Pinpoint the cell where the given text exists, returning its (x, y) midpoint coordinate. 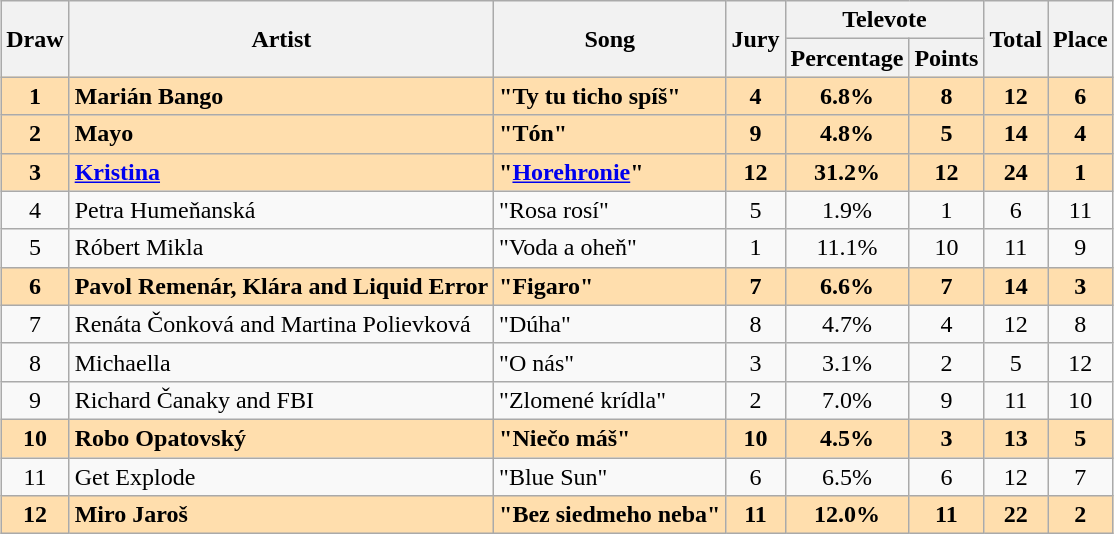
7.0% (847, 400)
Michaella (281, 362)
"Rosa rosí" (610, 210)
Richard Čanaky and FBI (281, 400)
Petra Humeňanská (281, 210)
Televote (884, 20)
11.1% (847, 248)
Get Explode (281, 477)
"Figaro" (610, 286)
Pavol Remenár, Klára and Liquid Error (281, 286)
Jury (756, 39)
"Niečo máš" (610, 438)
Song (610, 39)
1.9% (847, 210)
"Voda a oheň" (610, 248)
"O nás" (610, 362)
"Tón" (610, 134)
4.8% (847, 134)
6.6% (847, 286)
"Zlomené krídla" (610, 400)
"Horehronie" (610, 172)
31.2% (847, 172)
Renáta Čonková and Martina Polievková (281, 324)
Draw (35, 39)
Robo Opatovský (281, 438)
Total (1016, 39)
"Bez siedmeho neba" (610, 515)
Miro Jaroš (281, 515)
4.7% (847, 324)
Points (946, 58)
"Blue Sun" (610, 477)
24 (1016, 172)
3.1% (847, 362)
Mayo (281, 134)
"Dúha" (610, 324)
6.8% (847, 96)
4.5% (847, 438)
Marián Bango (281, 96)
6.5% (847, 477)
Róbert Mikla (281, 248)
Kristina (281, 172)
Place (1081, 39)
Percentage (847, 58)
22 (1016, 515)
13 (1016, 438)
12.0% (847, 515)
"Ty tu ticho spíš" (610, 96)
Artist (281, 39)
